Pinpoint the cell where the given text exists, returning its (x, y) midpoint coordinate. 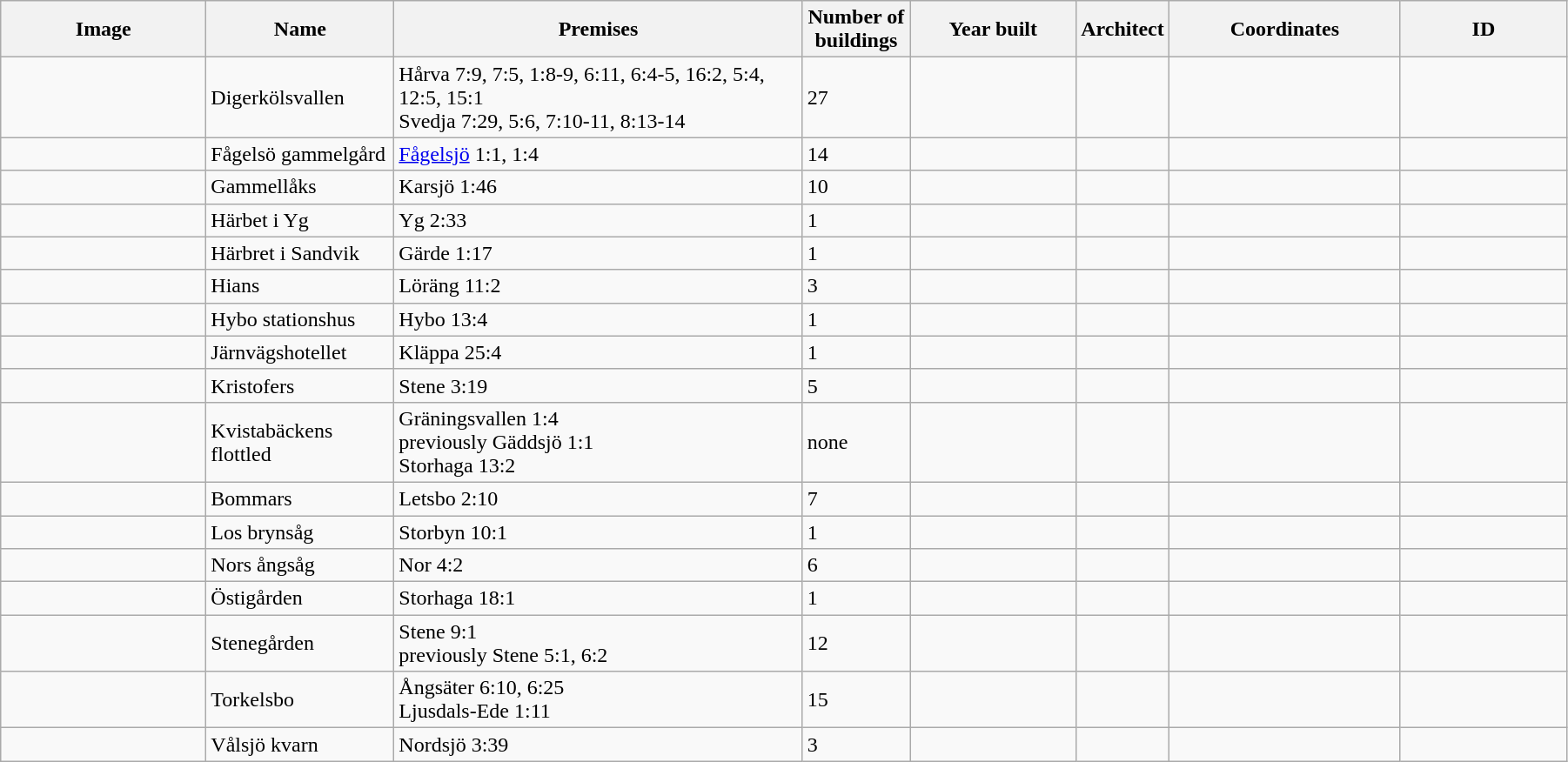
Torkelsbo (300, 699)
Hybo stationshus (300, 319)
ID (1483, 30)
Nors ångsåg (300, 565)
Kläppa 25:4 (599, 352)
Fågelsjö 1:1, 1:4 (599, 154)
Karsjö 1:46 (599, 187)
Kvistabäckens flottled (300, 442)
Digerkölsvallen (300, 97)
Stenegården (300, 644)
Härbret i Sandvik (300, 253)
7 (856, 498)
Gärde 1:17 (599, 253)
Nordsjö 3:39 (599, 745)
Name (300, 30)
12 (856, 644)
Härbet i Yg (300, 220)
Gräningsvallen 1:4previously Gäddsjö 1:1Storhaga 13:2 (599, 442)
Stene 9:1previously Stene 5:1, 6:2 (599, 644)
6 (856, 565)
Letsbo 2:10 (599, 498)
Östigården (300, 598)
Hybo 13:4 (599, 319)
10 (856, 187)
Hians (300, 286)
none (856, 442)
Löräng 11:2 (599, 286)
15 (856, 699)
Fågelsö gammelgård (300, 154)
Järnvägshotellet (300, 352)
5 (856, 385)
14 (856, 154)
Kristofers (300, 385)
Architect (1122, 30)
Number ofbuildings (856, 30)
Bommars (300, 498)
Image (104, 30)
Premises (599, 30)
Storhaga 18:1 (599, 598)
Hårva 7:9, 7:5, 1:8-9, 6:11, 6:4-5, 16:2, 5:4, 12:5, 15:1Svedja 7:29, 5:6, 7:10-11, 8:13-14 (599, 97)
Los brynsåg (300, 531)
Yg 2:33 (599, 220)
27 (856, 97)
Coordinates (1284, 30)
Gammellåks (300, 187)
Ångsäter 6:10, 6:25Ljusdals-Ede 1:11 (599, 699)
Storbyn 10:1 (599, 531)
Year built (994, 30)
Nor 4:2 (599, 565)
Vålsjö kvarn (300, 745)
Stene 3:19 (599, 385)
